Capture the cell that displays the provided text and extract its (x, y) central coordinate. 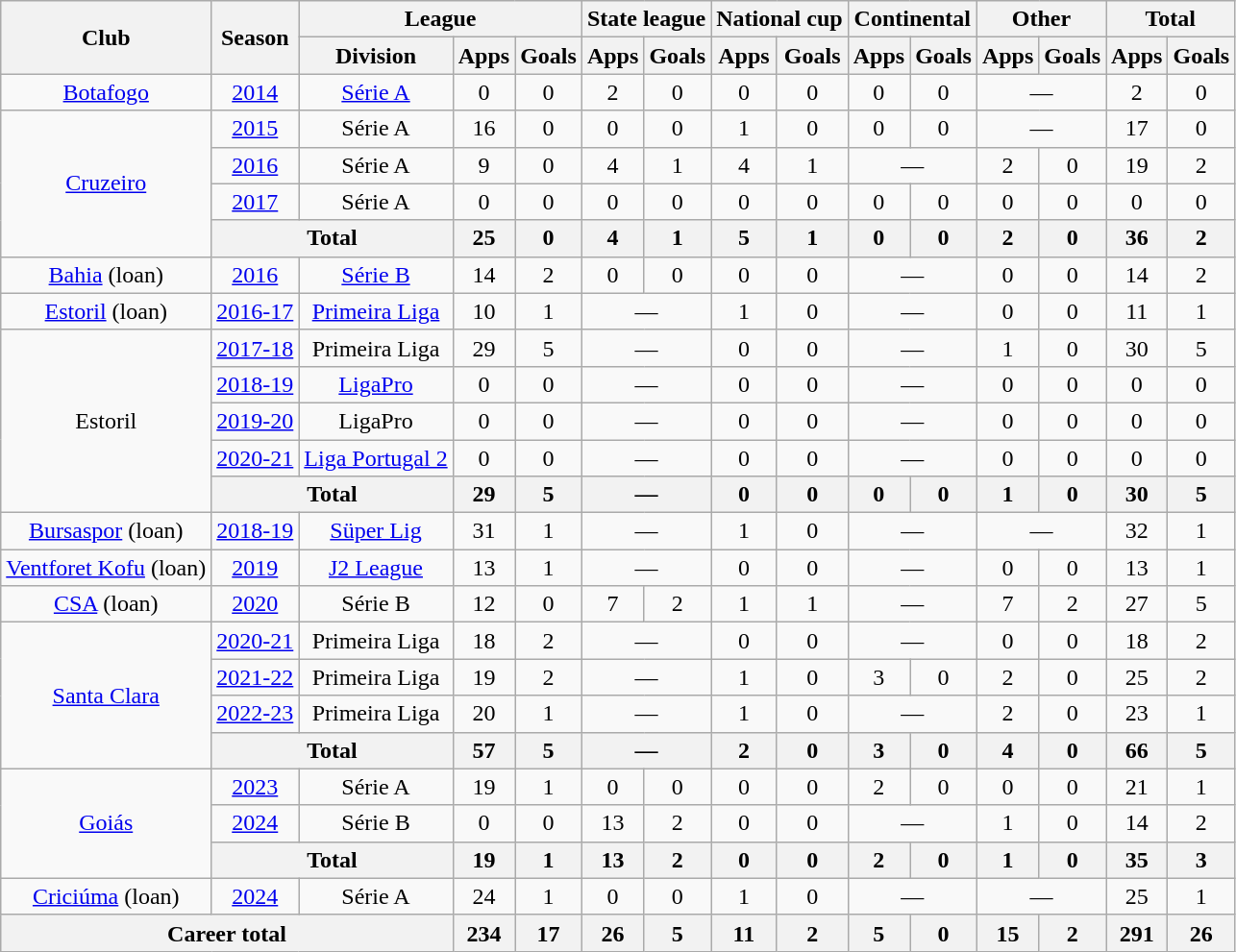
Other (1041, 19)
Criciúma (loan) (106, 896)
Goiás (106, 823)
2014 (256, 92)
2015 (256, 129)
State league (646, 19)
291 (1137, 933)
12 (483, 604)
21 (1137, 787)
66 (1137, 750)
Botafogo (106, 92)
Bahia (loan) (106, 275)
2021-22 (256, 677)
20 (483, 714)
J2 League (376, 568)
Cruzeiro (106, 183)
23 (1137, 714)
16 (483, 129)
Continental (912, 19)
Club (106, 37)
League (440, 19)
National cup (779, 19)
2023 (256, 787)
2022-23 (256, 714)
CSA (loan) (106, 604)
15 (1007, 933)
Season (256, 37)
2017-18 (256, 348)
Career total (227, 933)
2016-17 (256, 311)
9 (483, 165)
234 (483, 933)
Süper Lig (376, 531)
Estoril (106, 421)
35 (1137, 860)
57 (483, 750)
24 (483, 896)
2019-20 (256, 421)
2017 (256, 202)
10 (483, 311)
32 (1137, 531)
Ventforet Kofu (loan) (106, 568)
Division (376, 56)
36 (1137, 238)
Santa Clara (106, 696)
31 (483, 531)
Bursaspor (loan) (106, 531)
2020 (256, 604)
2019 (256, 568)
Liga Portugal 2 (376, 458)
Estoril (loan) (106, 311)
27 (1137, 604)
